Identify which cell holds the provided text, then report its (X, Y) central coordinate. 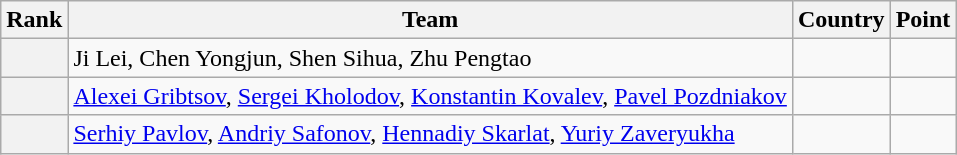
Point (923, 20)
Alexei Gribtsov, Sergei Kholodov, Konstantin Kovalev, Pavel Pozdniakov (430, 96)
Rank (34, 20)
Team (430, 20)
Serhiy Pavlov, Andriy Safonov, Hennadiy Skarlat, Yuriy Zaveryukha (430, 134)
Ji Lei, Chen Yongjun, Shen Sihua, Zhu Pengtao (430, 58)
Country (841, 20)
